Scan for the cell matching the given text and deliver its [X, Y] coordinate at center. 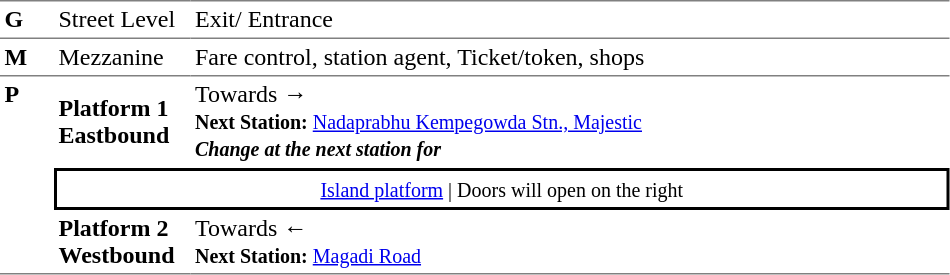
Island platform | Doors will open on the right [502, 189]
Street Level [122, 20]
Exit/ Entrance [570, 20]
G [27, 20]
Platform 1Eastbound [122, 122]
Platform 2Westbound [122, 242]
Mezzanine [122, 58]
M [27, 58]
Fare control, station agent, Ticket/token, shops [570, 58]
Towards → Next Station: Nadaprabhu Kempegowda Stn., MajesticChange at the next station for [570, 122]
Towards ← Next Station: Magadi Road [570, 242]
P [27, 175]
